Identify which cell holds the provided text, then report its (X, Y) central coordinate. 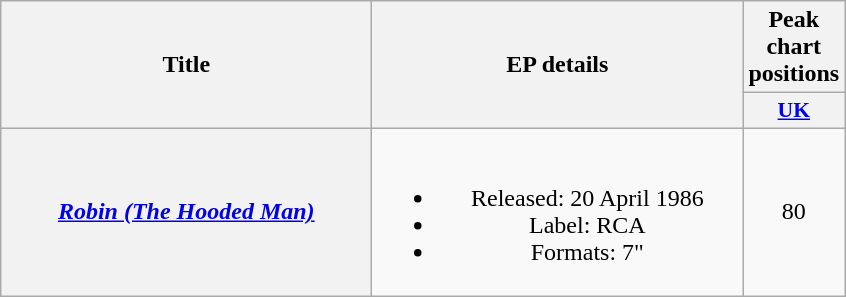
Title (186, 65)
Robin (The Hooded Man) (186, 212)
EP details (558, 65)
Released: 20 April 1986Label: RCAFormats: 7" (558, 212)
Peak chart positions (794, 47)
80 (794, 212)
UK (794, 111)
